Scan for the cell matching the given text and deliver its [x, y] coordinate at center. 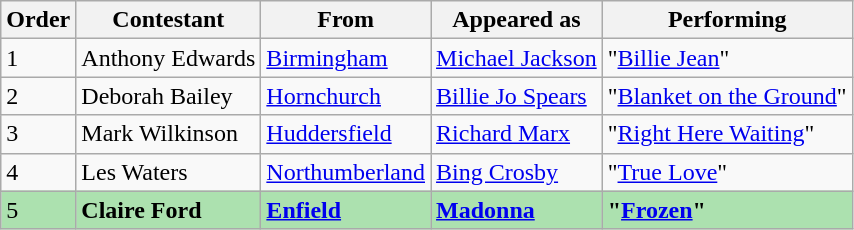
Richard Marx [517, 134]
4 [38, 172]
Northumberland [346, 172]
Anthony Edwards [168, 58]
"Blanket on the Ground" [727, 96]
Claire Ford [168, 210]
Order [38, 20]
Mark Wilkinson [168, 134]
Billie Jo Spears [517, 96]
1 [38, 58]
Enfield [346, 210]
Les Waters [168, 172]
3 [38, 134]
"Frozen" [727, 210]
2 [38, 96]
From [346, 20]
Hornchurch [346, 96]
Appeared as [517, 20]
"Billie Jean" [727, 58]
Madonna [517, 210]
5 [38, 210]
Performing [727, 20]
Huddersfield [346, 134]
Michael Jackson [517, 58]
Birmingham [346, 58]
Contestant [168, 20]
Deborah Bailey [168, 96]
"Right Here Waiting" [727, 134]
Bing Crosby [517, 172]
"True Love" [727, 172]
